Identify which cell holds the provided text, then report its (x, y) central coordinate. 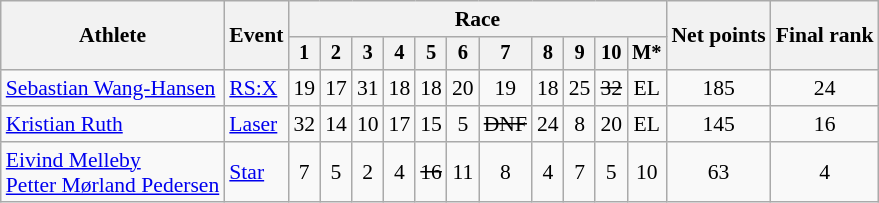
Net points (718, 36)
185 (718, 88)
Race (477, 19)
14 (336, 124)
25 (580, 88)
15 (431, 124)
Star (256, 172)
145 (718, 124)
63 (718, 172)
Final rank (825, 36)
3 (368, 54)
6 (463, 54)
Laser (256, 124)
31 (368, 88)
Athlete (113, 36)
Kristian Ruth (113, 124)
DNF (506, 124)
11 (463, 172)
Event (256, 36)
Eivind MellebyPetter Mørland Pedersen (113, 172)
1 (304, 54)
M* (646, 54)
Sebastian Wang-Hansen (113, 88)
9 (580, 54)
RS:X (256, 88)
